Search for the cell housing the specified text and yield its (x, y) center coordinate. 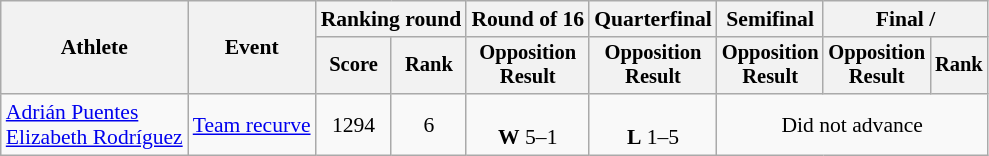
Quarterfinal (653, 19)
Team recurve (252, 124)
Score (354, 66)
L 1–5 (653, 124)
Event (252, 48)
6 (428, 124)
Did not advance (852, 124)
1294 (354, 124)
Final / (905, 19)
Athlete (94, 48)
Adrián PuentesElizabeth Rodríguez (94, 124)
Semifinal (770, 19)
Ranking round (392, 19)
Round of 16 (528, 19)
W 5–1 (528, 124)
